Locate the cell with the specified text and output its [X, Y] center coordinate. 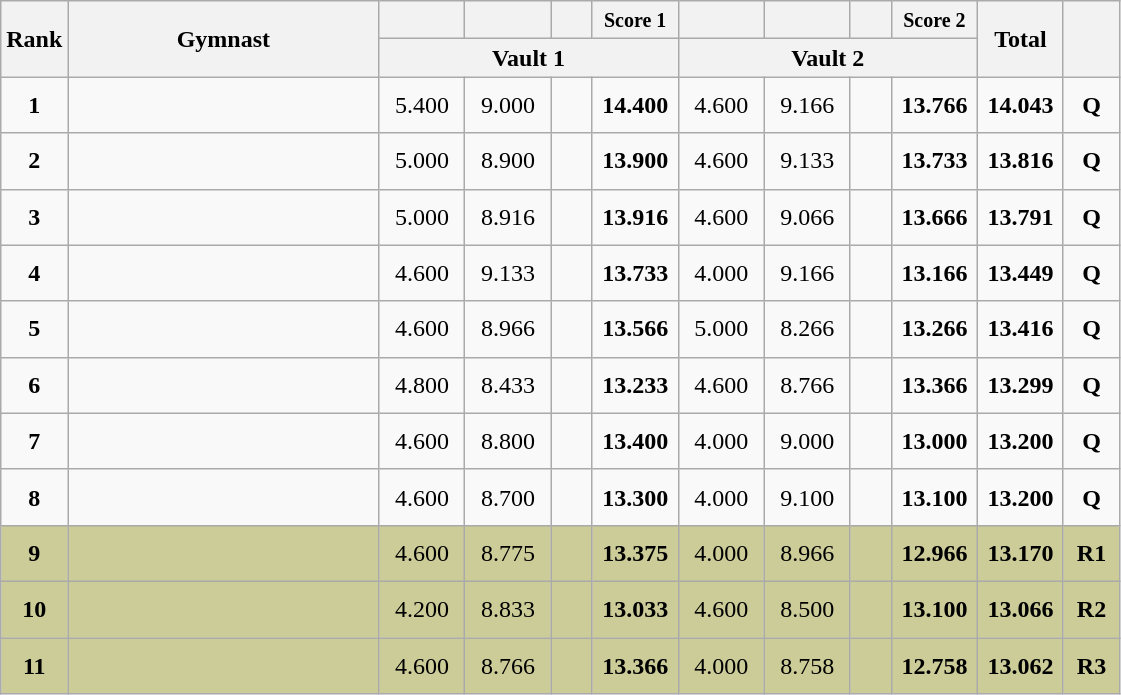
13.000 [934, 441]
Gymnast [224, 39]
14.400 [635, 105]
5.400 [422, 105]
13.791 [1020, 217]
4 [34, 273]
13.170 [1020, 553]
12.966 [934, 553]
3 [34, 217]
4.200 [422, 609]
4.800 [422, 385]
12.758 [934, 666]
R1 [1091, 553]
13.166 [934, 273]
13.299 [1020, 385]
Vault 1 [528, 58]
8.900 [508, 161]
2 [34, 161]
Total [1020, 39]
13.400 [635, 441]
11 [34, 666]
8.700 [508, 497]
14.043 [1020, 105]
13.449 [1020, 273]
13.666 [934, 217]
13.062 [1020, 666]
8.916 [508, 217]
6 [34, 385]
13.816 [1020, 161]
Vault 2 [828, 58]
8.433 [508, 385]
13.033 [635, 609]
8.758 [807, 666]
13.300 [635, 497]
7 [34, 441]
1 [34, 105]
13.566 [635, 329]
8.500 [807, 609]
R2 [1091, 609]
8 [34, 497]
8.266 [807, 329]
13.900 [635, 161]
10 [34, 609]
13.416 [1020, 329]
9.066 [807, 217]
Rank [34, 39]
5 [34, 329]
13.916 [635, 217]
R3 [1091, 666]
8.833 [508, 609]
13.266 [934, 329]
13.233 [635, 385]
9.100 [807, 497]
13.766 [934, 105]
13.066 [1020, 609]
8.800 [508, 441]
13.375 [635, 553]
8.775 [508, 553]
9 [34, 553]
Score 2 [934, 20]
Score 1 [635, 20]
